From the cell containing the given text, extract its center point as (x, y) coordinate. 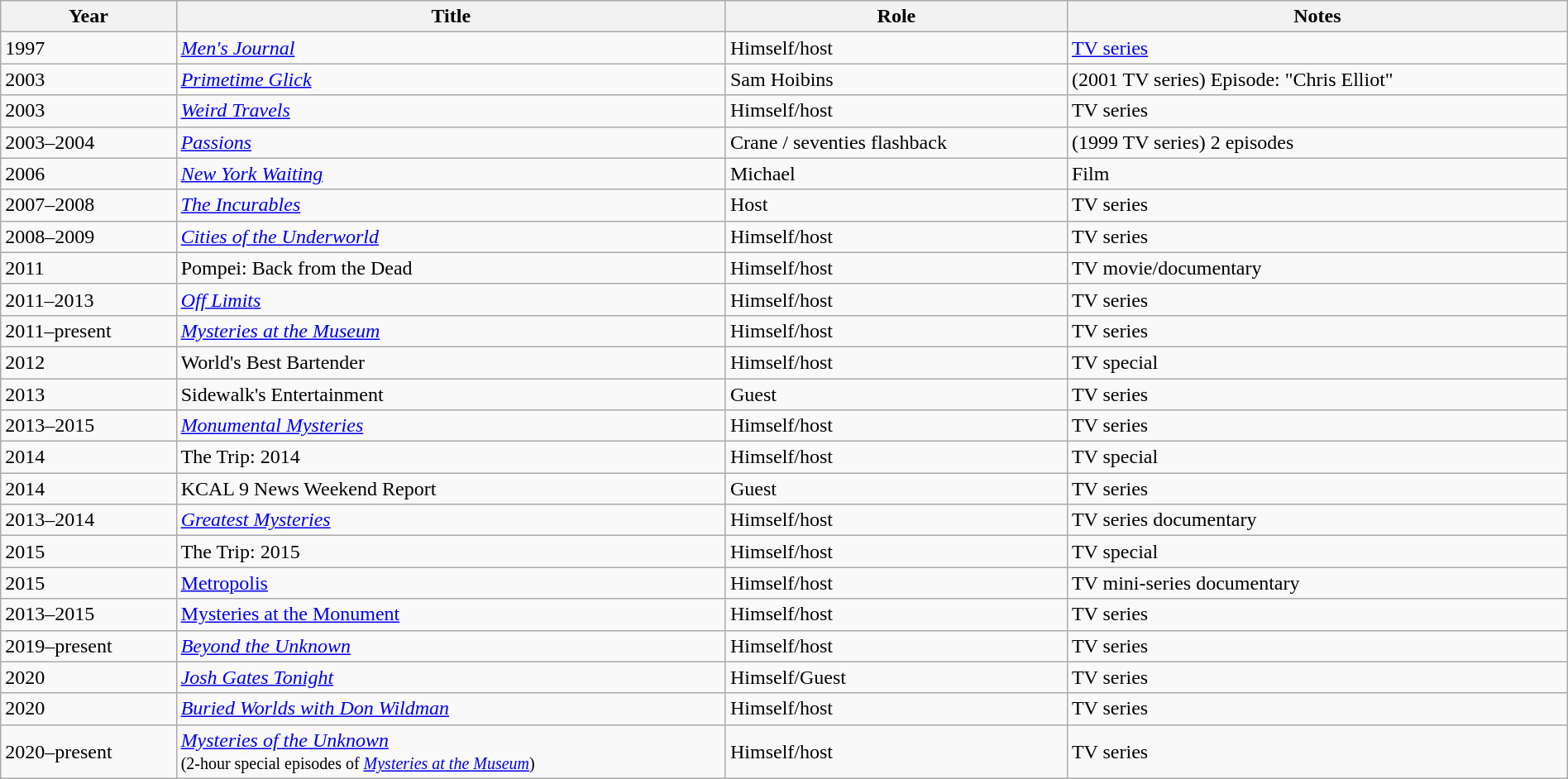
World's Best Bartender (451, 362)
Buried Worlds with Don Wildman (451, 709)
Weird Travels (451, 111)
Greatest Mysteries (451, 520)
2012 (88, 362)
2006 (88, 174)
Passions (451, 142)
2019–present (88, 646)
TV movie/documentary (1317, 268)
New York Waiting (451, 174)
Men's Journal (451, 48)
Michael (896, 174)
Film (1317, 174)
Beyond the Unknown (451, 646)
Notes (1317, 17)
Host (896, 205)
2011–2013 (88, 299)
(2001 TV series) Episode: "Chris Elliot" (1317, 79)
2008–2009 (88, 237)
TV series documentary (1317, 520)
Himself/Guest (896, 677)
Mysteries of the Unknown (2-hour special episodes of Mysteries at the Museum) (451, 751)
Josh Gates Tonight (451, 677)
Mysteries at the Museum (451, 331)
Pompei: Back from the Dead (451, 268)
KCAL 9 News Weekend Report (451, 489)
Primetime Glick (451, 79)
2003–2004 (88, 142)
Sidewalk's Entertainment (451, 394)
2020–present (88, 751)
Title (451, 17)
Role (896, 17)
2013 (88, 394)
2011 (88, 268)
2013–2014 (88, 520)
2007–2008 (88, 205)
TV mini-series documentary (1317, 583)
Mysteries at the Monument (451, 614)
(1999 TV series) 2 episodes (1317, 142)
Monumental Mysteries (451, 426)
The Trip: 2014 (451, 457)
Off Limits (451, 299)
1997 (88, 48)
2011–present (88, 331)
Cities of the Underworld (451, 237)
Crane / seventies flashback (896, 142)
Year (88, 17)
Metropolis (451, 583)
Sam Hoibins (896, 79)
The Incurables (451, 205)
The Trip: 2015 (451, 552)
